Provide the (x, y) coordinate of the cell's center where the given text is located.  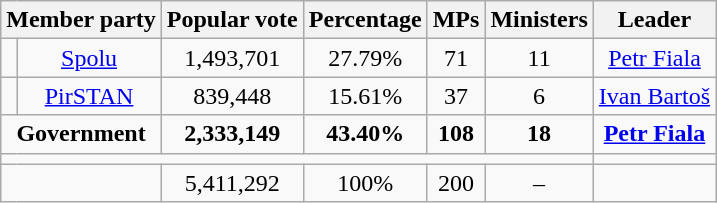
MPs (456, 20)
Leader (654, 20)
Member party (82, 20)
37 (456, 96)
Ivan Bartoš (654, 96)
PirSTAN (90, 96)
Popular vote (232, 20)
6 (539, 96)
100% (365, 183)
18 (539, 134)
5,411,292 (232, 183)
200 (456, 183)
1,493,701 (232, 58)
11 (539, 58)
Ministers (539, 20)
27.79% (365, 58)
43.40% (365, 134)
– (539, 183)
2,333,149 (232, 134)
Government (82, 134)
108 (456, 134)
839,448 (232, 96)
Percentage (365, 20)
71 (456, 58)
Spolu (90, 58)
15.61% (365, 96)
